For the text-containing cell, return its midpoint in (x, y) coordinate format. 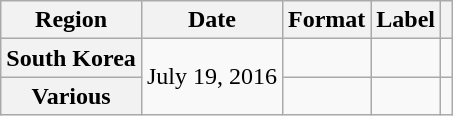
South Korea (72, 58)
Label (406, 20)
Various (72, 96)
Date (212, 20)
Region (72, 20)
July 19, 2016 (212, 77)
Format (326, 20)
